Return [x, y] of the center of cell containing provided text 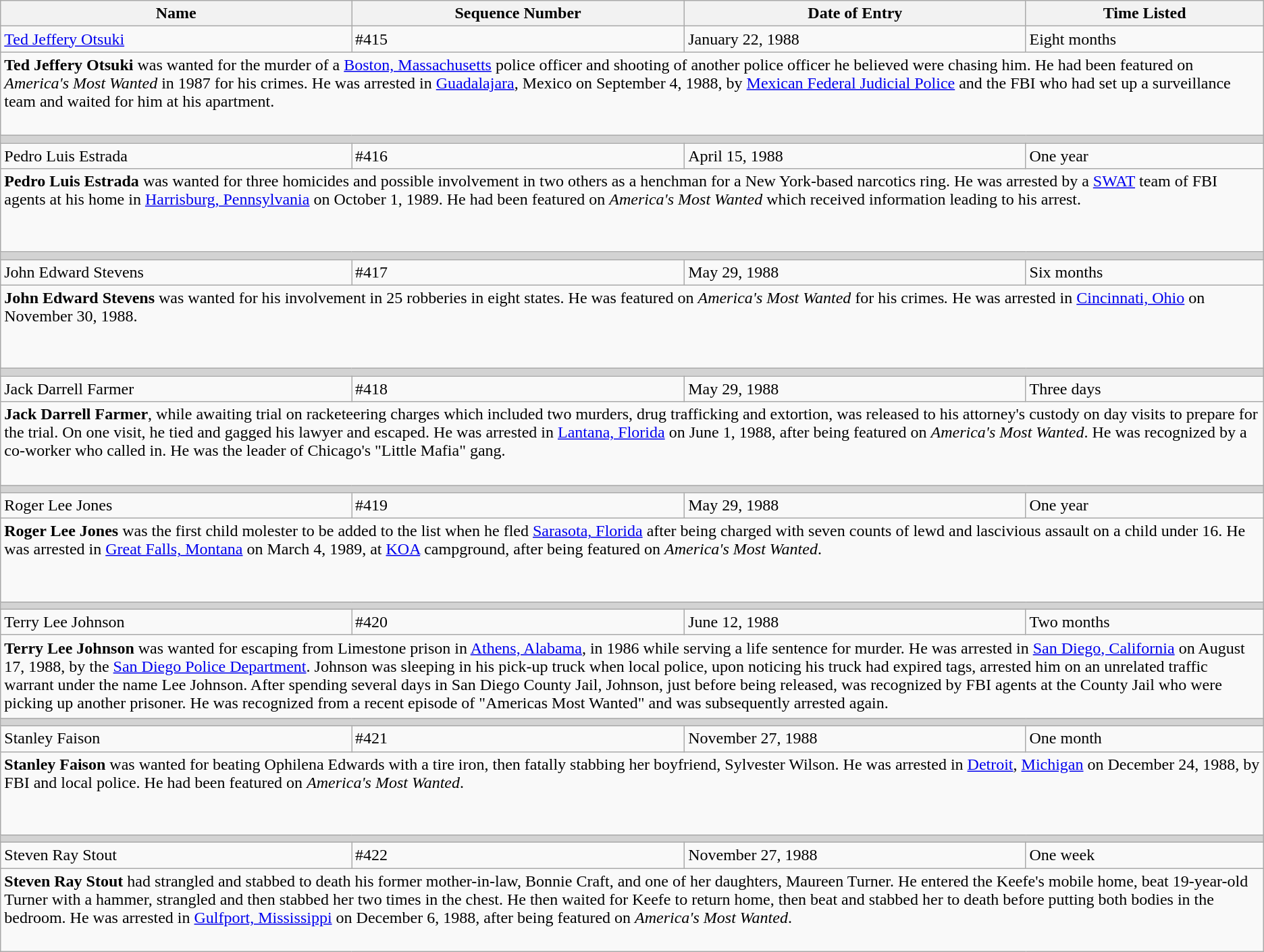
Terry Lee Johnson [176, 622]
Time Listed [1144, 14]
John Edward Stevens [176, 272]
Ted Jeffery Otsuki [176, 39]
Three days [1144, 389]
#416 [519, 156]
June 12, 1988 [855, 622]
#420 [519, 622]
Six months [1144, 272]
April 15, 1988 [855, 156]
Jack Darrell Farmer [176, 389]
One month [1144, 739]
#419 [519, 506]
#422 [519, 855]
Pedro Luis Estrada [176, 156]
Two months [1144, 622]
Eight months [1144, 39]
#417 [519, 272]
#418 [519, 389]
Sequence Number [519, 14]
Name [176, 14]
Steven Ray Stout [176, 855]
#421 [519, 739]
January 22, 1988 [855, 39]
Stanley Faison [176, 739]
One week [1144, 855]
#415 [519, 39]
Roger Lee Jones [176, 506]
Date of Entry [855, 14]
